Output the [X, Y] coordinate of the center of the cell containing the given text.  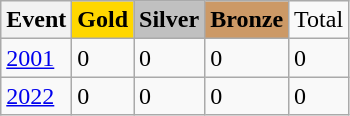
Gold [103, 20]
2001 [36, 58]
Total [319, 20]
Silver [170, 20]
Bronze [247, 20]
Event [36, 20]
2022 [36, 96]
